Return the (x, y) coordinate for the center point of the cell that contains the specified text.  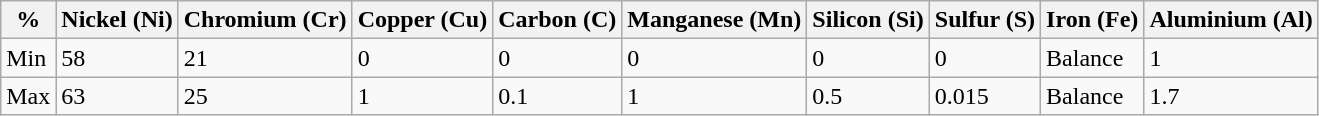
Sulfur (S) (984, 20)
58 (117, 58)
Carbon (C) (558, 20)
Max (28, 96)
21 (265, 58)
1.7 (1231, 96)
Manganese (Mn) (714, 20)
Iron (Fe) (1092, 20)
0.5 (868, 96)
0.1 (558, 96)
0.015 (984, 96)
Chromium (Cr) (265, 20)
Copper (Cu) (422, 20)
Min (28, 58)
% (28, 20)
63 (117, 96)
25 (265, 96)
Aluminium (Al) (1231, 20)
Nickel (Ni) (117, 20)
Silicon (Si) (868, 20)
